Capture the cell that displays the provided text and extract its (X, Y) central coordinate. 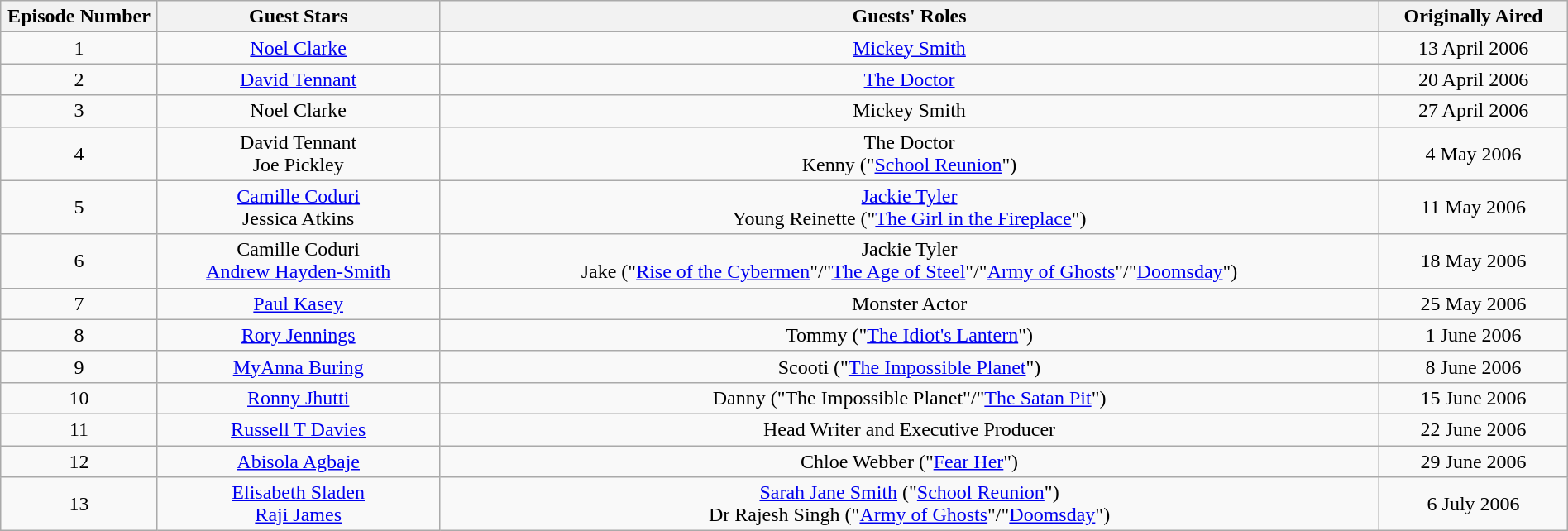
Scooti ("The Impossible Planet") (910, 366)
9 (79, 366)
11 May 2006 (1474, 207)
Camille Coduri Jessica Atkins (298, 207)
12 (79, 461)
Paul Kasey (298, 304)
6 (79, 261)
11 (79, 429)
Sarah Jane Smith ("School Reunion") Dr Rajesh Singh ("Army of Ghosts"/"Doomsday") (910, 505)
27 April 2006 (1474, 111)
6 July 2006 (1474, 505)
Guest Stars (298, 17)
Abisola Agbaje (298, 461)
29 June 2006 (1474, 461)
13 (79, 505)
2 (79, 79)
20 April 2006 (1474, 79)
Jackie Tyler Jake ("Rise of the Cybermen"/"The Age of Steel"/"Army of Ghosts"/"Doomsday") (910, 261)
Elisabeth Sladen Raji James (298, 505)
Jackie Tyler Young Reinette ("The Girl in the Fireplace") (910, 207)
1 (79, 48)
18 May 2006 (1474, 261)
8 (79, 335)
David Tennant Joe Pickley (298, 154)
1 June 2006 (1474, 335)
MyAnna Buring (298, 366)
Chloe Webber ("Fear Her") (910, 461)
4 May 2006 (1474, 154)
5 (79, 207)
22 June 2006 (1474, 429)
David Tennant (298, 79)
Ronny Jhutti (298, 398)
25 May 2006 (1474, 304)
Monster Actor (910, 304)
Head Writer and Executive Producer (910, 429)
The Doctor Kenny ("School Reunion") (910, 154)
Guests' Roles (910, 17)
Camille Coduri Andrew Hayden-Smith (298, 261)
15 June 2006 (1474, 398)
Episode Number (79, 17)
3 (79, 111)
7 (79, 304)
10 (79, 398)
Russell T Davies (298, 429)
8 June 2006 (1474, 366)
Danny ("The Impossible Planet"/"The Satan Pit") (910, 398)
The Doctor (910, 79)
Tommy ("The Idiot's Lantern") (910, 335)
Rory Jennings (298, 335)
Originally Aired (1474, 17)
4 (79, 154)
13 April 2006 (1474, 48)
